Return the (x, y) coordinate for the center point of the cell that contains the specified text.  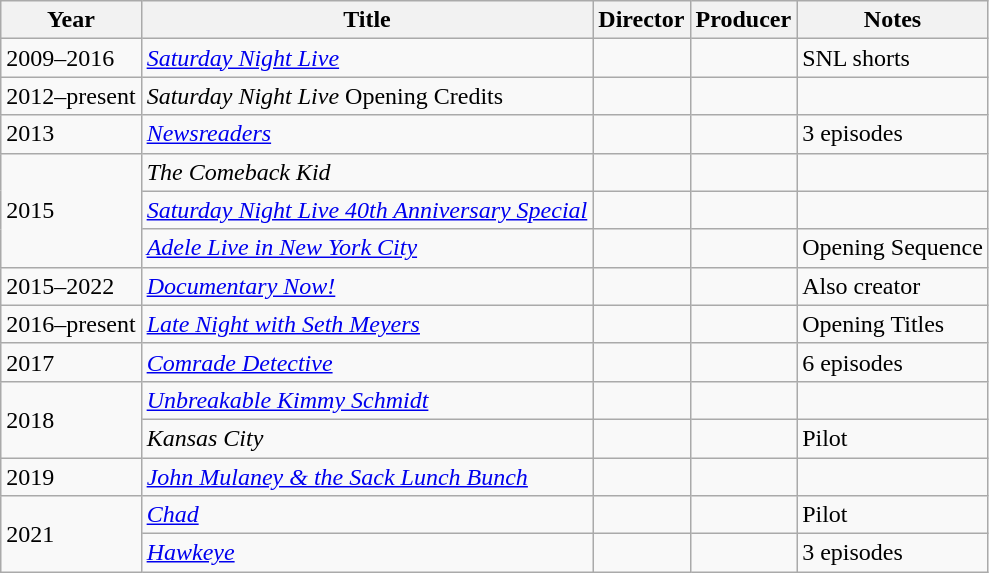
6 episodes (893, 362)
Saturday Night Live Opening Credits (367, 96)
Title (367, 20)
Opening Titles (893, 324)
Comrade Detective (367, 362)
Kansas City (367, 438)
Saturday Night Live 40th Anniversary Special (367, 210)
SNL shorts (893, 58)
2012–present (71, 96)
Chad (367, 515)
Newsreaders (367, 134)
Documentary Now! (367, 286)
2009–2016 (71, 58)
2015–2022 (71, 286)
Opening Sequence (893, 248)
Late Night with Seth Meyers (367, 324)
Saturday Night Live (367, 58)
2018 (71, 419)
2016–present (71, 324)
Hawkeye (367, 553)
Notes (893, 20)
2019 (71, 477)
John Mulaney & the Sack Lunch Bunch (367, 477)
Adele Live in New York City (367, 248)
The Comeback Kid (367, 172)
2013 (71, 134)
Year (71, 20)
2021 (71, 534)
2015 (71, 210)
2017 (71, 362)
Also creator (893, 286)
Unbreakable Kimmy Schmidt (367, 400)
Producer (744, 20)
Director (642, 20)
